Identify which cell holds the provided text, then report its [X, Y] central coordinate. 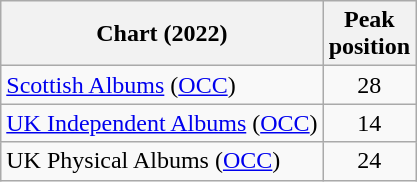
Peakposition [369, 34]
UK Independent Albums (OCC) [162, 123]
14 [369, 123]
28 [369, 85]
UK Physical Albums (OCC) [162, 161]
Chart (2022) [162, 34]
Scottish Albums (OCC) [162, 85]
24 [369, 161]
